Find where the given text appears and provide that cell's center as (x, y) coordinate. 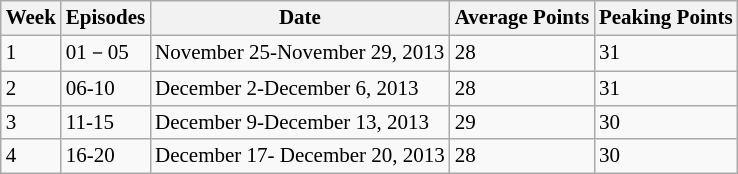
December 17- December 20, 2013 (300, 156)
06-10 (106, 89)
December 9-December 13, 2013 (300, 122)
December 2-December 6, 2013 (300, 89)
4 (31, 156)
Peaking Points (666, 18)
29 (522, 122)
Date (300, 18)
01－05 (106, 54)
Average Points (522, 18)
Episodes (106, 18)
16-20 (106, 156)
1 (31, 54)
2 (31, 89)
3 (31, 122)
11-15 (106, 122)
Week (31, 18)
November 25-November 29, 2013 (300, 54)
